Capture the cell that displays the provided text and extract its [x, y] central coordinate. 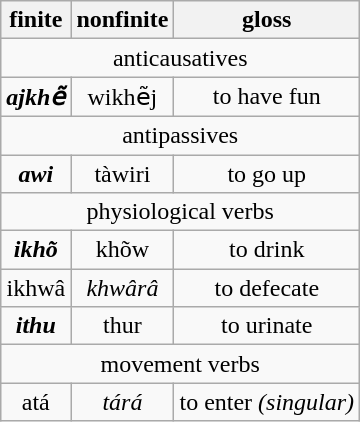
to enter (singular) [267, 402]
to go up [267, 173]
anticausatives [180, 58]
khõw [122, 250]
khwârâ [122, 288]
ithu [36, 326]
wikhẽj [122, 97]
atá [36, 402]
tàwiri [122, 173]
to drink [267, 250]
movement verbs [180, 364]
finite [36, 20]
ikhwâ [36, 288]
to have fun [267, 97]
awi [36, 173]
nonfinite [122, 20]
ikhõ [36, 250]
thur [122, 326]
to defecate [267, 288]
gloss [267, 20]
to urinate [267, 326]
ajkhẽ [36, 97]
tárá [122, 402]
antipassives [180, 135]
physiological verbs [180, 212]
